Capture the cell that displays the provided text and extract its [x, y] central coordinate. 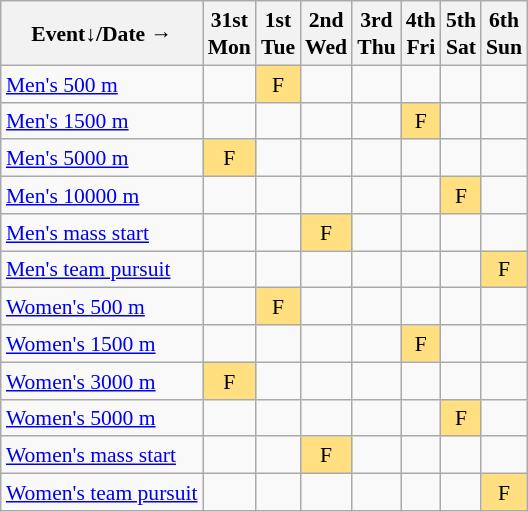
Men's 10000 m [102, 194]
5thSat [461, 33]
Women's team pursuit [102, 492]
4thFri [421, 33]
Women's mass start [102, 454]
1stTue [278, 33]
Women's 3000 m [102, 380]
Men's 5000 m [102, 158]
31stMon [230, 33]
Men's 500 m [102, 84]
Event↓/Date → [102, 33]
Women's 500 m [102, 306]
Men's 1500 m [102, 120]
Women's 5000 m [102, 418]
Women's 1500 m [102, 344]
3rdThu [376, 33]
2ndWed [326, 33]
Men's team pursuit [102, 268]
6thSun [504, 33]
Men's mass start [102, 232]
